Extract the (x, y) coordinate from the center of the cell holding the provided text.  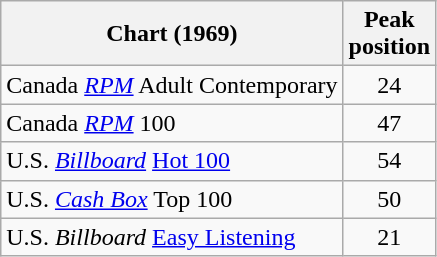
47 (389, 123)
24 (389, 85)
U.S. Billboard Hot 100 (172, 161)
54 (389, 161)
Peakposition (389, 34)
50 (389, 199)
Chart (1969) (172, 34)
Canada RPM Adult Contemporary (172, 85)
U.S. Billboard Easy Listening (172, 237)
Canada RPM 100 (172, 123)
21 (389, 237)
U.S. Cash Box Top 100 (172, 199)
